Search for the cell housing the specified text and yield its (x, y) center coordinate. 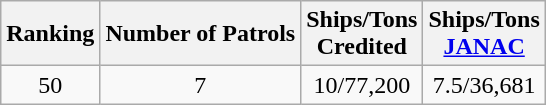
Ranking (50, 34)
7.5/36,681 (484, 85)
Ships/TonsCredited (362, 34)
50 (50, 85)
7 (200, 85)
10/77,200 (362, 85)
Number of Patrols (200, 34)
Ships/TonsJANAC (484, 34)
